From the cell containing the given text, extract its center point as (x, y) coordinate. 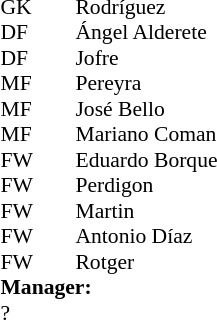
Rotger (146, 262)
Antonio Díaz (146, 237)
Jofre (146, 58)
Martin (146, 211)
Mariano Coman (146, 135)
Perdigon (146, 185)
Pereyra (146, 83)
Ángel Alderete (146, 33)
Manager: (108, 287)
Eduardo Borque (146, 160)
José Bello (146, 109)
